Identify which cell holds the provided text, then report its [x, y] central coordinate. 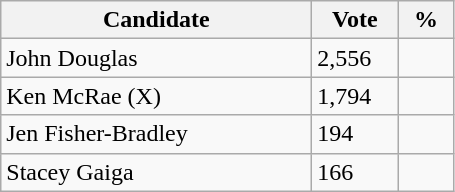
Stacey Gaiga [156, 172]
Candidate [156, 20]
John Douglas [156, 58]
% [426, 20]
1,794 [355, 96]
194 [355, 134]
Vote [355, 20]
2,556 [355, 58]
Ken McRae (X) [156, 96]
166 [355, 172]
Jen Fisher-Bradley [156, 134]
